For the text-containing cell, return its midpoint in (x, y) coordinate format. 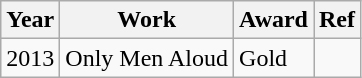
Award (274, 20)
2013 (30, 58)
Ref (338, 20)
Gold (274, 58)
Year (30, 20)
Only Men Aloud (147, 58)
Work (147, 20)
